Find where the given text appears and provide that cell's center as [X, Y] coordinate. 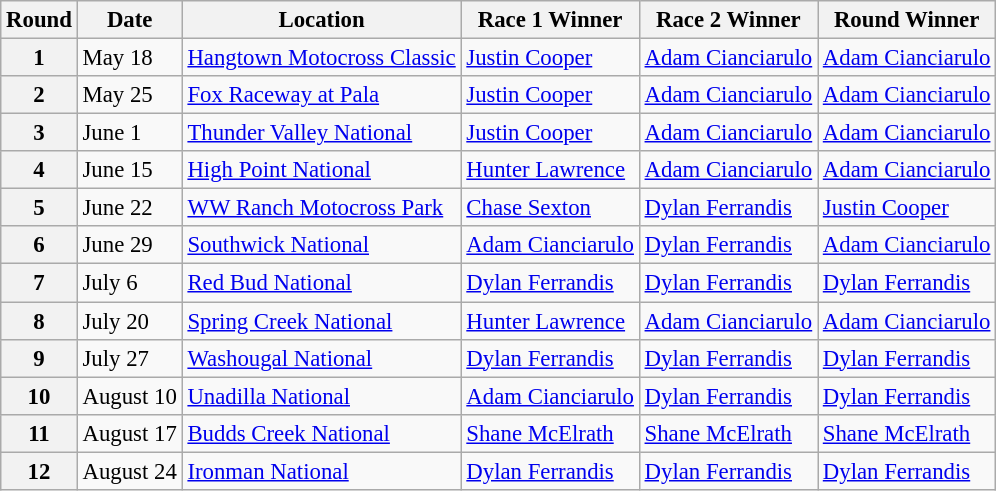
Unadilla National [322, 396]
WW Ranch Motocross Park [322, 208]
12 [39, 471]
Chase Sexton [550, 208]
Round [39, 20]
Fox Raceway at Pala [322, 95]
June 22 [130, 208]
2 [39, 95]
5 [39, 208]
High Point National [322, 170]
July 6 [130, 283]
August 17 [130, 433]
Thunder Valley National [322, 133]
August 24 [130, 471]
May 25 [130, 95]
June 15 [130, 170]
June 1 [130, 133]
Race 1 Winner [550, 20]
Spring Creek National [322, 321]
1 [39, 58]
Race 2 Winner [728, 20]
7 [39, 283]
Location [322, 20]
9 [39, 358]
May 18 [130, 58]
3 [39, 133]
Hangtown Motocross Classic [322, 58]
Red Bud National [322, 283]
August 10 [130, 396]
4 [39, 170]
June 29 [130, 245]
10 [39, 396]
July 27 [130, 358]
Budds Creek National [322, 433]
11 [39, 433]
Round Winner [907, 20]
Washougal National [322, 358]
Southwick National [322, 245]
6 [39, 245]
Ironman National [322, 471]
July 20 [130, 321]
Date [130, 20]
8 [39, 321]
